Extract the [x, y] coordinate from the center of the cell holding the provided text.  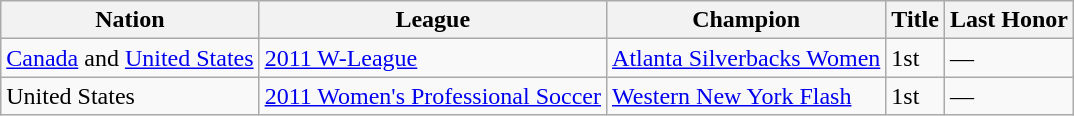
Canada and United States [130, 58]
Nation [130, 20]
Champion [746, 20]
2011 W-League [432, 58]
Atlanta Silverbacks Women [746, 58]
League [432, 20]
Last Honor [1008, 20]
Western New York Flash [746, 96]
Title [916, 20]
United States [130, 96]
2011 Women's Professional Soccer [432, 96]
